Pinpoint the cell where the given text exists, returning its (x, y) midpoint coordinate. 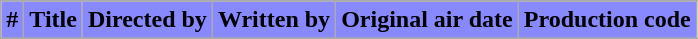
Directed by (147, 20)
Production code (607, 20)
# (12, 20)
Original air date (428, 20)
Written by (274, 20)
Title (54, 20)
